For the text-containing cell, return its midpoint in [X, Y] coordinate format. 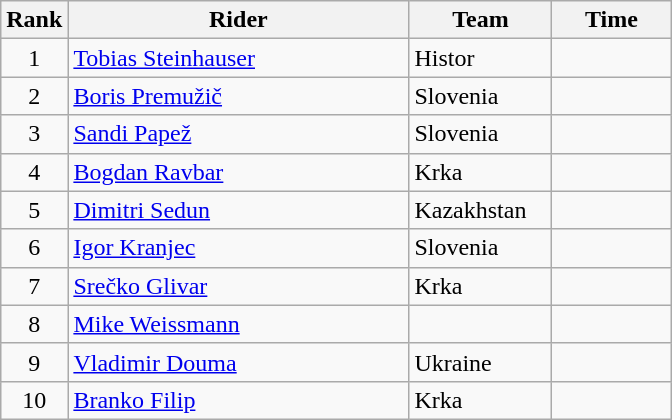
Tobias Steinhauser [238, 58]
Time [612, 20]
5 [34, 210]
Ukraine [480, 362]
9 [34, 362]
8 [34, 324]
Histor [480, 58]
Vladimir Douma [238, 362]
Team [480, 20]
4 [34, 172]
6 [34, 248]
Igor Kranjec [238, 248]
3 [34, 134]
Sandi Papež [238, 134]
Mike Weissmann [238, 324]
Kazakhstan [480, 210]
7 [34, 286]
1 [34, 58]
Srečko Glivar [238, 286]
Rank [34, 20]
10 [34, 400]
2 [34, 96]
Branko Filip [238, 400]
Boris Premužič [238, 96]
Rider [238, 20]
Dimitri Sedun [238, 210]
Bogdan Ravbar [238, 172]
